Output the (X, Y) coordinate of the center of the cell containing the given text.  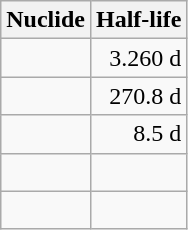
Nuclide (46, 20)
270.8 d (138, 96)
Half-life (138, 20)
8.5 d (138, 134)
3.260 d (138, 58)
